Detect which cell encompasses the target text, then output its [X, Y] center coordinate. 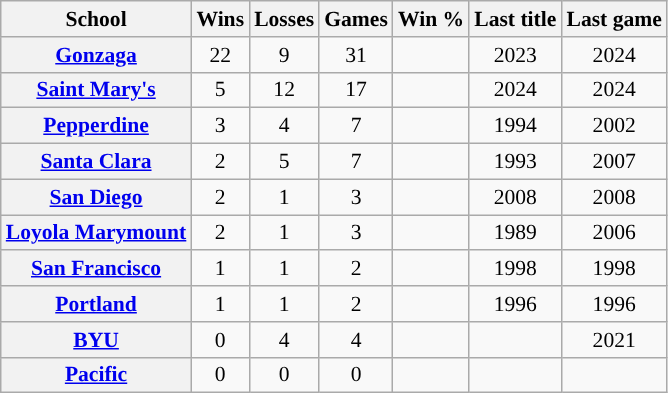
Portland [96, 304]
Saint Mary's [96, 90]
Loyola Marymount [96, 233]
22 [220, 55]
San Diego [96, 197]
2007 [614, 162]
1989 [515, 233]
12 [284, 90]
2021 [614, 340]
Santa Clara [96, 162]
17 [356, 90]
2023 [515, 55]
Losses [284, 19]
Win % [431, 19]
Games [356, 19]
31 [356, 55]
2006 [614, 233]
Last title [515, 19]
Last game [614, 19]
Gonzaga [96, 55]
School [96, 19]
9 [284, 55]
BYU [96, 340]
Pacific [96, 375]
2002 [614, 126]
Wins [220, 19]
Pepperdine [96, 126]
1993 [515, 162]
1994 [515, 126]
San Francisco [96, 269]
